Pinpoint the cell where the given text exists, returning its [X, Y] midpoint coordinate. 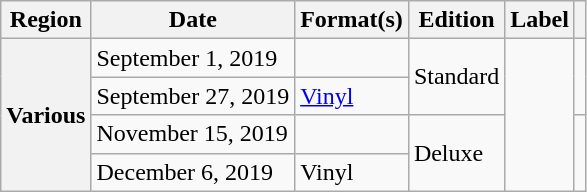
Format(s) [352, 20]
November 15, 2019 [193, 134]
Date [193, 20]
Standard [456, 77]
December 6, 2019 [193, 172]
September 27, 2019 [193, 96]
Region [46, 20]
Edition [456, 20]
September 1, 2019 [193, 58]
Deluxe [456, 153]
Various [46, 115]
Label [540, 20]
